Detect which cell encompasses the target text, then output its [x, y] center coordinate. 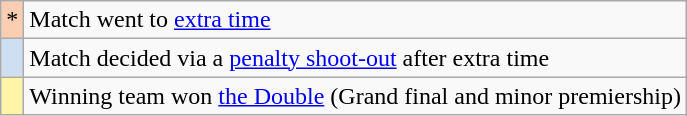
* [12, 20]
Match went to extra time [356, 20]
Match decided via a penalty shoot-out after extra time [356, 58]
Winning team won the Double (Grand final and minor premiership) [356, 96]
